From the cell containing the given text, extract its center point as (x, y) coordinate. 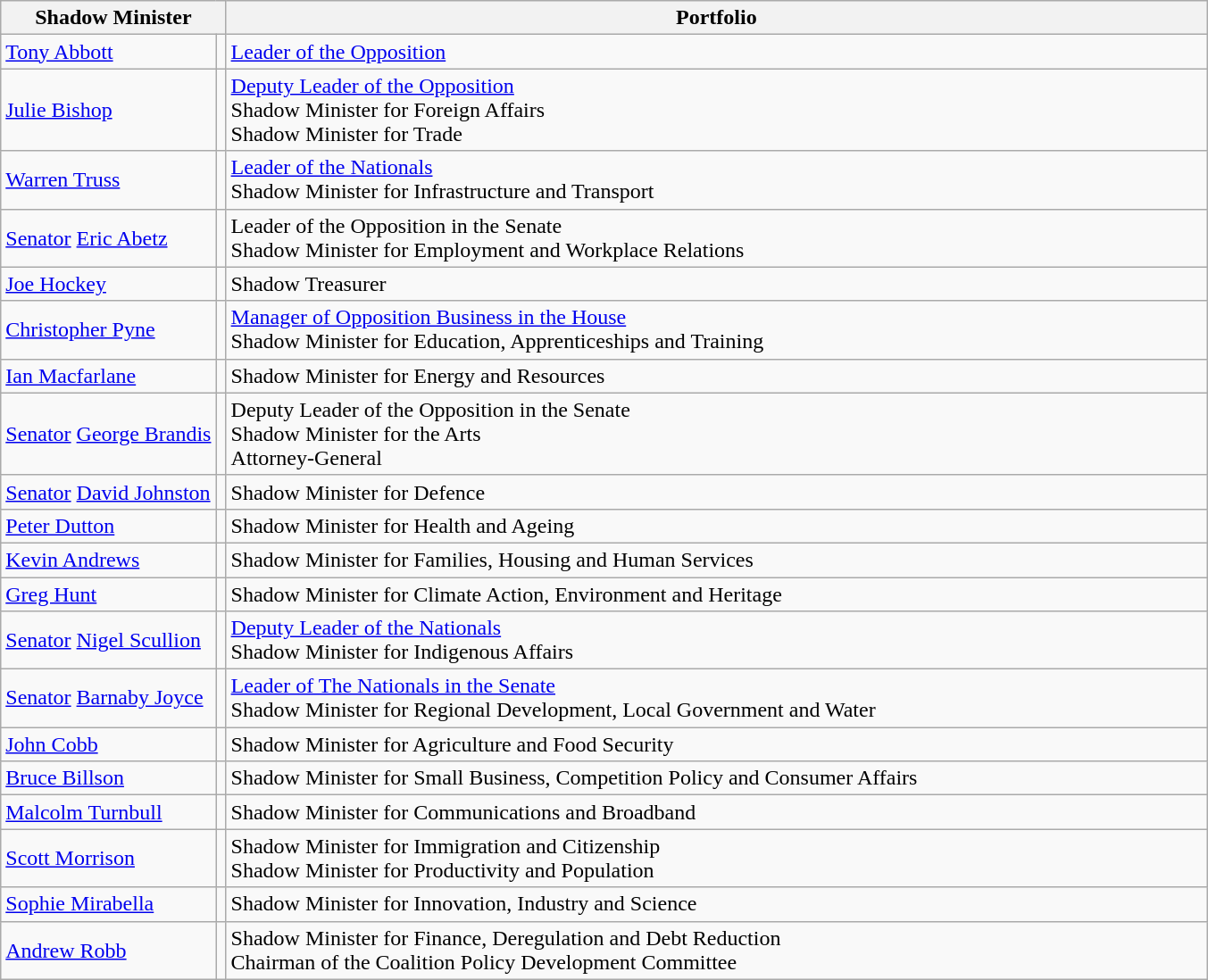
Scott Morrison (109, 859)
Leader of the Opposition in the SenateShadow Minister for Employment and Workplace Relations (716, 237)
Senator Barnaby Joyce (109, 698)
Senator David Johnston (109, 492)
Deputy Leader of the Opposition in the SenateShadow Minister for the ArtsAttorney-General (716, 434)
Andrew Robb (109, 950)
Tony Abbott (109, 52)
Senator Eric Abetz (109, 237)
Shadow Minister for Climate Action, Environment and Heritage (716, 594)
Christopher Pyne (109, 330)
Leader of The Nationals in the SenateShadow Minister for Regional Development, Local Government and Water (716, 698)
Shadow Minister for Innovation, Industry and Science (716, 904)
Manager of Opposition Business in the HouseShadow Minister for Education, Apprenticeships and Training (716, 330)
Shadow Minister for Finance, Deregulation and Debt ReductionChairman of the Coalition Policy Development Committee (716, 950)
Sophie Mirabella (109, 904)
Leader of the NationalsShadow Minister for Infrastructure and Transport (716, 180)
Senator Nigel Scullion (109, 641)
Malcolm Turnbull (109, 812)
Shadow Treasurer (716, 284)
Portfolio (716, 18)
Greg Hunt (109, 594)
Warren Truss (109, 180)
Shadow Minister for Energy and Resources (716, 376)
Leader of the Opposition (716, 52)
Ian Macfarlane (109, 376)
Julie Bishop (109, 110)
Deputy Leader of the NationalsShadow Minister for Indigenous Affairs (716, 641)
Shadow Minister for Health and Ageing (716, 526)
Peter Dutton (109, 526)
Joe Hockey (109, 284)
Shadow Minister for Families, Housing and Human Services (716, 560)
Shadow Minister (113, 18)
Shadow Minister for Immigration and CitizenshipShadow Minister for Productivity and Population (716, 859)
Shadow Minister for Communications and Broadband (716, 812)
Senator George Brandis (109, 434)
Shadow Minister for Small Business, Competition Policy and Consumer Affairs (716, 778)
Kevin Andrews (109, 560)
Shadow Minister for Agriculture and Food Security (716, 744)
Deputy Leader of the OppositionShadow Minister for Foreign AffairsShadow Minister for Trade (716, 110)
John Cobb (109, 744)
Shadow Minister for Defence (716, 492)
Bruce Billson (109, 778)
